From the cell containing the given text, extract its center point as (x, y) coordinate. 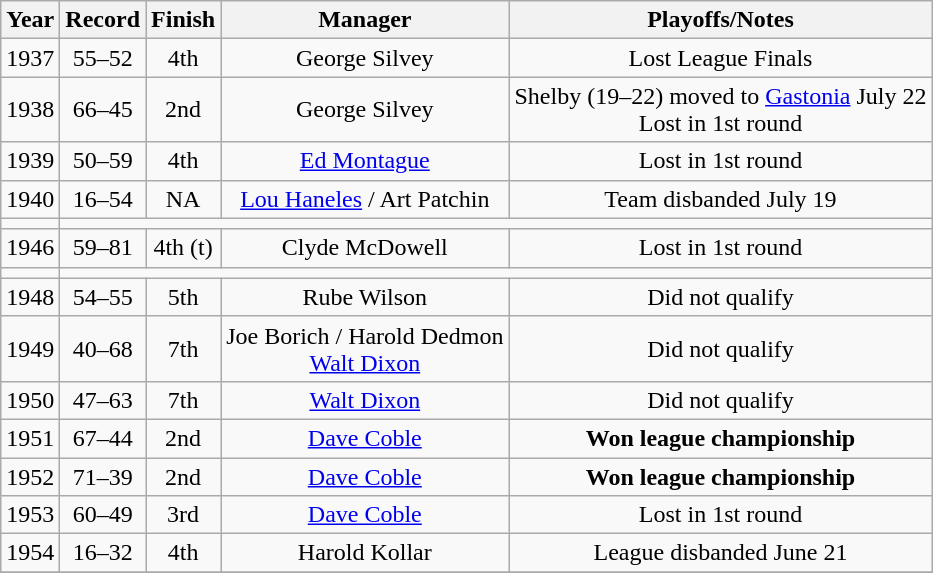
16–32 (103, 553)
Rube Wilson (365, 297)
50–59 (103, 161)
Joe Borich / Harold Dedmon Walt Dixon (365, 348)
Walt Dixon (365, 400)
71–39 (103, 477)
4th (t) (184, 248)
Lou Haneles / Art Patchin (365, 199)
1953 (30, 515)
Year (30, 20)
1951 (30, 438)
Shelby (19–22) moved to Gastonia July 22Lost in 1st round (720, 110)
1952 (30, 477)
55–52 (103, 58)
1938 (30, 110)
60–49 (103, 515)
Finish (184, 20)
1949 (30, 348)
47–63 (103, 400)
1950 (30, 400)
Lost League Finals (720, 58)
NA (184, 199)
Team disbanded July 19 (720, 199)
16–54 (103, 199)
League disbanded June 21 (720, 553)
1954 (30, 553)
Playoffs/Notes (720, 20)
1939 (30, 161)
66–45 (103, 110)
5th (184, 297)
1946 (30, 248)
1948 (30, 297)
Manager (365, 20)
3rd (184, 515)
67–44 (103, 438)
Ed Montague (365, 161)
1937 (30, 58)
1940 (30, 199)
54–55 (103, 297)
40–68 (103, 348)
59–81 (103, 248)
Clyde McDowell (365, 248)
Record (103, 20)
Harold Kollar (365, 553)
